Provide the [X, Y] coordinate of the cell's center where the given text is located.  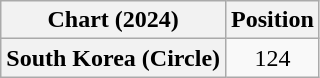
Position [273, 20]
Chart (2024) [114, 20]
South Korea (Circle) [114, 58]
124 [273, 58]
